Return [X, Y] of the center of cell containing provided text 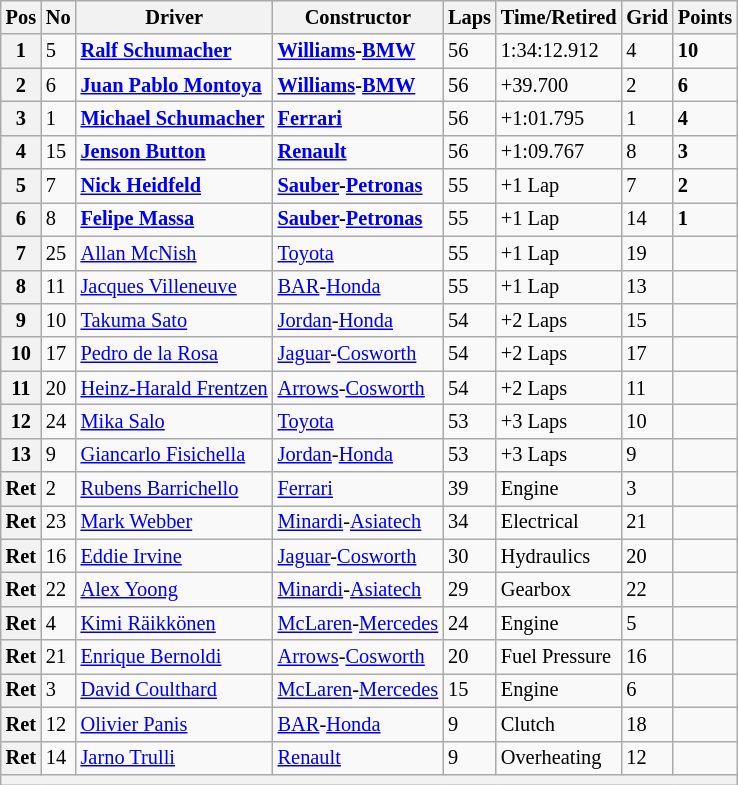
34 [470, 522]
Michael Schumacher [174, 118]
25 [58, 253]
Nick Heidfeld [174, 186]
Grid [647, 17]
Constructor [358, 17]
29 [470, 589]
Mika Salo [174, 421]
Kimi Räikkönen [174, 623]
18 [647, 724]
Takuma Sato [174, 320]
39 [470, 489]
Pos [21, 17]
19 [647, 253]
Giancarlo Fisichella [174, 455]
Olivier Panis [174, 724]
Felipe Massa [174, 219]
Ralf Schumacher [174, 51]
Juan Pablo Montoya [174, 85]
Mark Webber [174, 522]
Jacques Villeneuve [174, 287]
Enrique Bernoldi [174, 657]
Pedro de la Rosa [174, 354]
Rubens Barrichello [174, 489]
+1:01.795 [559, 118]
Jarno Trulli [174, 758]
David Coulthard [174, 690]
Time/Retired [559, 17]
Alex Yoong [174, 589]
Points [705, 17]
Hydraulics [559, 556]
Electrical [559, 522]
Jenson Button [174, 152]
No [58, 17]
23 [58, 522]
+1:09.767 [559, 152]
Heinz-Harald Frentzen [174, 388]
Laps [470, 17]
Eddie Irvine [174, 556]
Fuel Pressure [559, 657]
Clutch [559, 724]
30 [470, 556]
Driver [174, 17]
1:34:12.912 [559, 51]
+39.700 [559, 85]
Overheating [559, 758]
Allan McNish [174, 253]
Gearbox [559, 589]
